Provide the [x, y] coordinate of the cell's center where the given text is located.  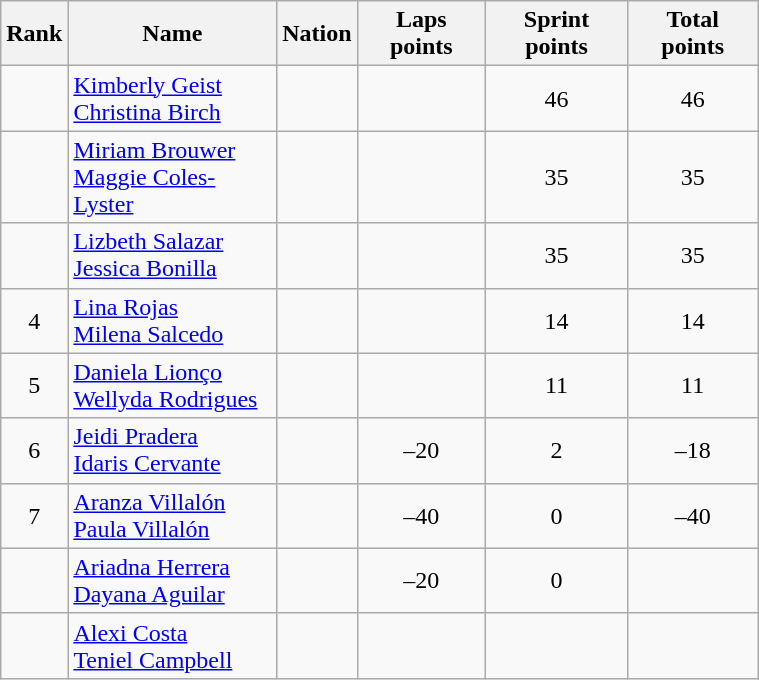
Daniela LionçoWellyda Rodrigues [172, 386]
2 [556, 450]
Rank [34, 34]
7 [34, 516]
–18 [693, 450]
6 [34, 450]
Lizbeth SalazarJessica Bonilla [172, 256]
Ariadna HerreraDayana Aguilar [172, 580]
Alexi CostaTeniel Campbell [172, 646]
Name [172, 34]
Aranza VillalónPaula Villalón [172, 516]
Jeidi PraderaIdaris Cervante [172, 450]
5 [34, 386]
Kimberly GeistChristina Birch [172, 98]
Total points [693, 34]
Nation [317, 34]
Miriam BrouwerMaggie Coles-Lyster [172, 177]
4 [34, 320]
Lina RojasMilena Salcedo [172, 320]
Sprint points [556, 34]
Laps points [421, 34]
